Detect which cell encompasses the target text, then output its (X, Y) center coordinate. 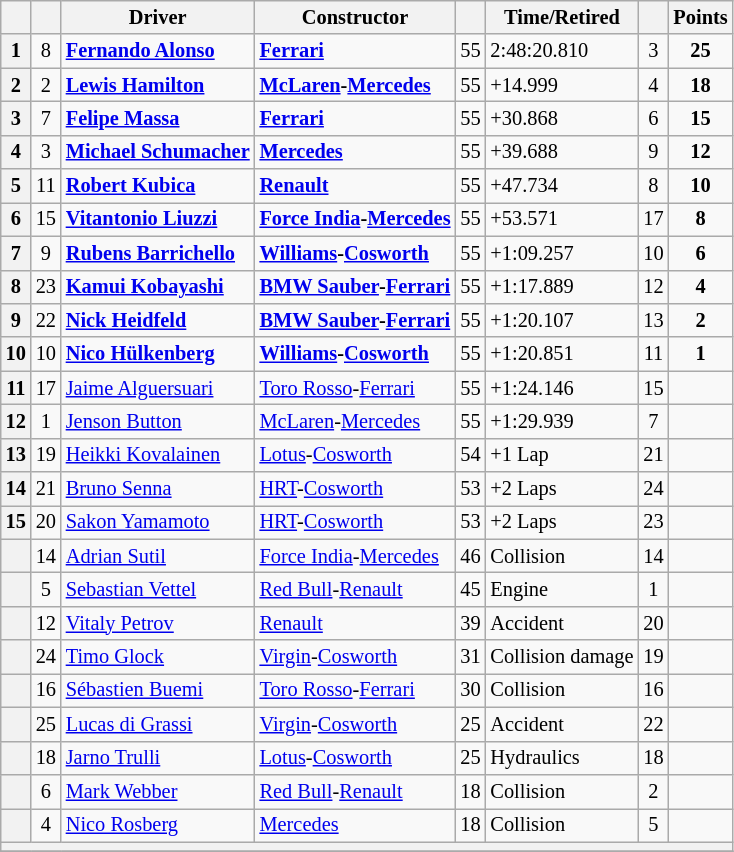
30 (470, 690)
+1:20.107 (562, 320)
Constructor (356, 17)
46 (470, 556)
+1:20.851 (562, 354)
Felipe Massa (158, 118)
Driver (158, 17)
Lucas di Grassi (158, 724)
Bruno Senna (158, 489)
39 (470, 623)
Adrian Sutil (158, 556)
Timo Glock (158, 657)
Jaime Alguersuari (158, 388)
Points (700, 17)
Lewis Hamilton (158, 85)
Mark Webber (158, 791)
+1:17.889 (562, 287)
Michael Schumacher (158, 152)
+47.734 (562, 186)
Vitantonio Liuzzi (158, 219)
+1:09.257 (562, 253)
+1:24.146 (562, 388)
Sebastian Vettel (158, 589)
Nick Heidfeld (158, 320)
Nico Hülkenberg (158, 354)
Sébastien Buemi (158, 690)
Nico Rosberg (158, 825)
+30.868 (562, 118)
Heikki Kovalainen (158, 455)
Kamui Kobayashi (158, 287)
Rubens Barrichello (158, 253)
45 (470, 589)
2:48:20.810 (562, 51)
Vitaly Petrov (158, 623)
Hydraulics (562, 758)
+53.571 (562, 219)
+1:29.939 (562, 421)
Time/Retired (562, 17)
Robert Kubica (158, 186)
Fernando Alonso (158, 51)
Engine (562, 589)
+1 Lap (562, 455)
54 (470, 455)
Jenson Button (158, 421)
+14.999 (562, 85)
Sakon Yamamoto (158, 522)
Collision damage (562, 657)
+39.688 (562, 152)
Jarno Trulli (158, 758)
31 (470, 657)
